From the cell containing the given text, extract its center point as [x, y] coordinate. 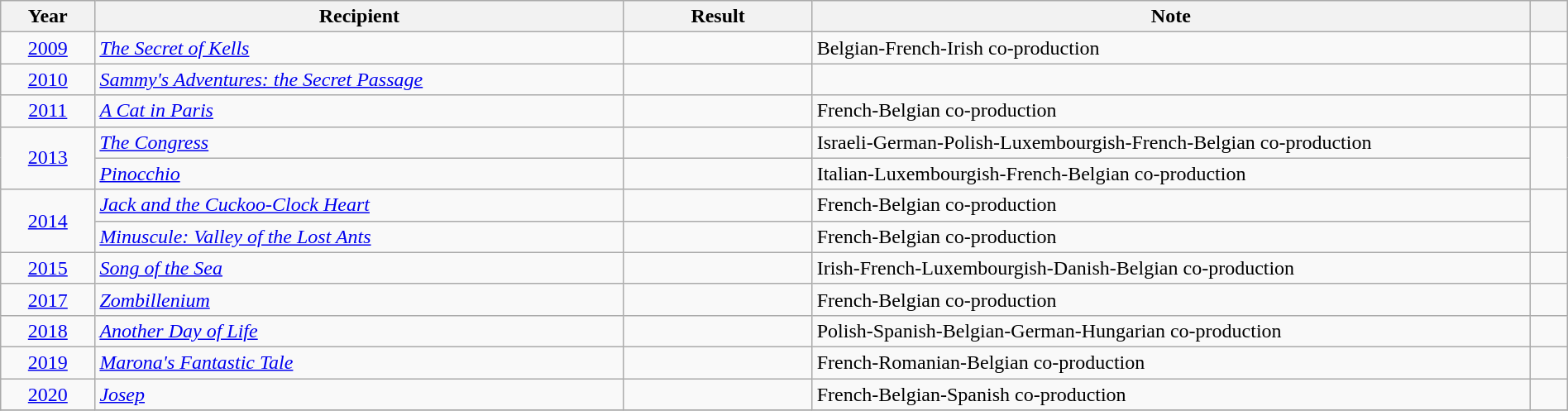
Belgian-French-Irish co-production [1171, 48]
2013 [48, 158]
2018 [48, 331]
The Congress [359, 142]
2020 [48, 394]
2011 [48, 111]
2019 [48, 362]
Year [48, 17]
Pinocchio [359, 174]
2009 [48, 48]
Sammy's Adventures: the Secret Passage [359, 79]
Another Day of Life [359, 331]
Result [718, 17]
Song of the Sea [359, 268]
Note [1171, 17]
Recipient [359, 17]
Polish-Spanish-Belgian-German-Hungarian co-production [1171, 331]
Italian-Luxembourgish-French-Belgian co-production [1171, 174]
2015 [48, 268]
Josep [359, 394]
2010 [48, 79]
Jack and the Cuckoo-Clock Heart [359, 205]
2014 [48, 221]
Zombillenium [359, 299]
French-Belgian-Spanish co-production [1171, 394]
Minuscule: Valley of the Lost Ants [359, 237]
The Secret of Kells [359, 48]
French-Romanian-Belgian co-production [1171, 362]
Marona's Fantastic Tale [359, 362]
A Cat in Paris [359, 111]
Israeli-German-Polish-Luxembourgish-French-Belgian co-production [1171, 142]
Irish-French-Luxembourgish-Danish-Belgian co-production [1171, 268]
2017 [48, 299]
